Locate the cell with the specified text and output its [X, Y] center coordinate. 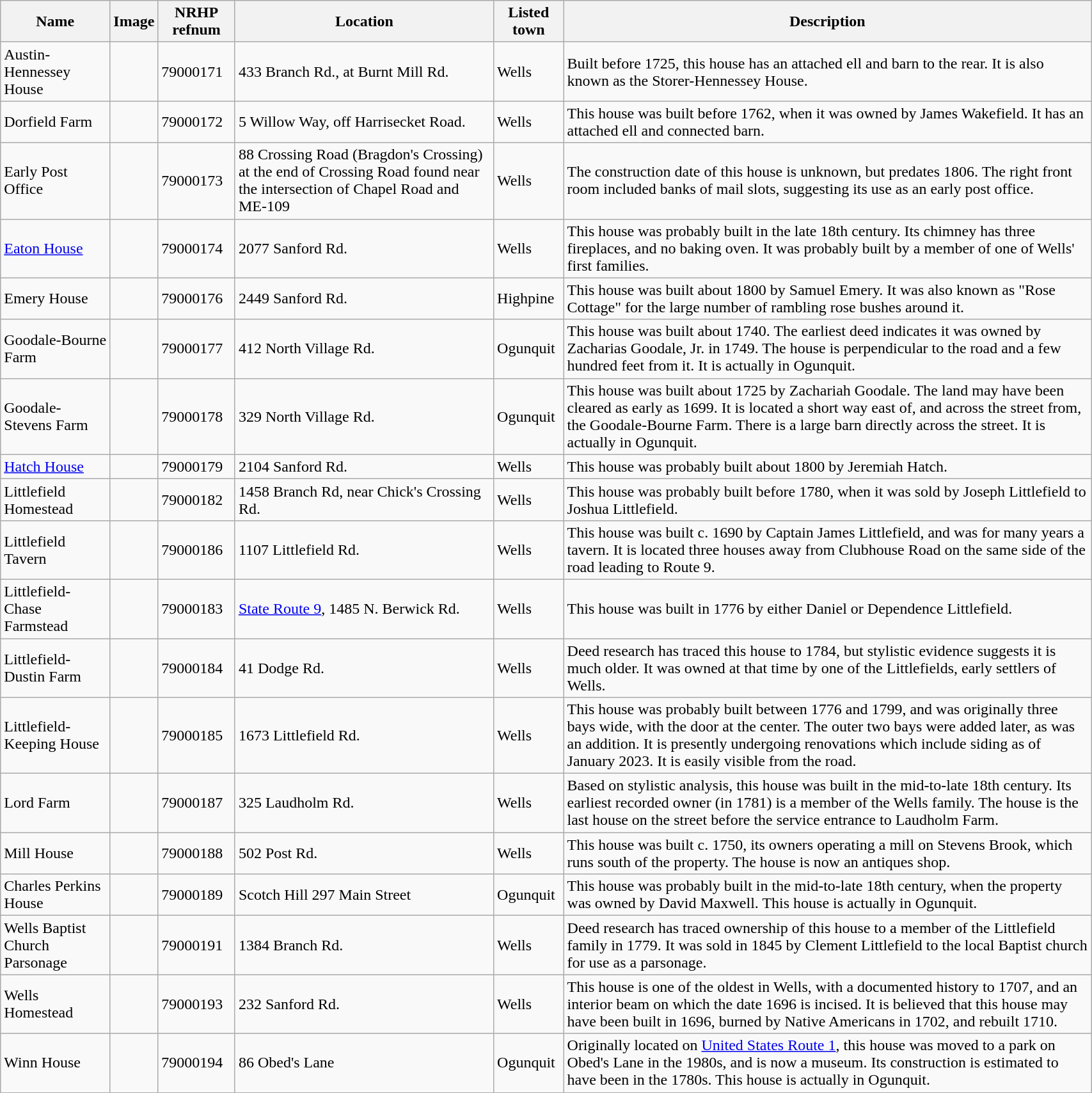
502 Post Rd. [364, 854]
Highpine [528, 298]
This house was built before 1762, when it was owned by James Wakefield. It has an attached ell and connected barn. [828, 122]
79000177 [197, 349]
This house was built in 1776 by either Daniel or Dependence Littlefield. [828, 609]
NRHP refnum [197, 22]
79000188 [197, 854]
79000184 [197, 668]
This house was built about 1800 by Samuel Emery. It was also known as "Rose Cottage" for the large number of rambling rose bushes around it. [828, 298]
1673 Littlefield Rd. [364, 736]
2077 Sanford Rd. [364, 248]
Littlefield-Keeping House [55, 736]
433 Branch Rd., at Burnt Mill Rd. [364, 72]
79000182 [197, 499]
79000178 [197, 416]
Littlefield-Dustin Farm [55, 668]
325 Laudholm Rd. [364, 803]
Austin-Hennessey House [55, 72]
79000193 [197, 1004]
88 Crossing Road (Bragdon's Crossing) at the end of Crossing Road found near the intersection of Chapel Road and ME-109 [364, 180]
Early Post Office [55, 180]
Description [828, 22]
Hatch House [55, 467]
329 North Village Rd. [364, 416]
Goodale-Bourne Farm [55, 349]
Location [364, 22]
79000183 [197, 609]
79000194 [197, 1063]
This house was built c. 1750, its owners operating a mill on Stevens Brook, which runs south of the property. The house is now an antiques shop. [828, 854]
Emery House [55, 298]
232 Sanford Rd. [364, 1004]
Eaton House [55, 248]
State Route 9, 1485 N. Berwick Rd. [364, 609]
2449 Sanford Rd. [364, 298]
Mill House [55, 854]
79000176 [197, 298]
41 Dodge Rd. [364, 668]
Littlefield Tavern [55, 550]
412 North Village Rd. [364, 349]
Scotch Hill 297 Main Street [364, 895]
79000171 [197, 72]
79000191 [197, 945]
79000179 [197, 467]
1384 Branch Rd. [364, 945]
Winn House [55, 1063]
Charles Perkins House [55, 895]
86 Obed's Lane [364, 1063]
Image [134, 22]
Dorfield Farm [55, 122]
2104 Sanford Rd. [364, 467]
1458 Branch Rd, near Chick's Crossing Rd. [364, 499]
79000185 [197, 736]
Littlefield-Chase Farmstead [55, 609]
Built before 1725, this house has an attached ell and barn to the rear. It is also known as the Storer-Hennessey House. [828, 72]
79000173 [197, 180]
Wells Homestead [55, 1004]
Goodale-Stevens Farm [55, 416]
This house was probably built about 1800 by Jeremiah Hatch. [828, 467]
Littlefield Homestead [55, 499]
Lord Farm [55, 803]
79000187 [197, 803]
79000189 [197, 895]
Wells Baptist Church Parsonage [55, 945]
This house was probably built before 1780, when it was sold by Joseph Littlefield to Joshua Littlefield. [828, 499]
79000174 [197, 248]
79000186 [197, 550]
Name [55, 22]
79000172 [197, 122]
This house was probably built in the mid-to-late 18th century, when the property was owned by David Maxwell. This house is actually in Ogunquit. [828, 895]
Listed town [528, 22]
1107 Littlefield Rd. [364, 550]
5 Willow Way, off Harrisecket Road. [364, 122]
